Determine the (x, y) coordinate at the center of the cell enclosing the given text.  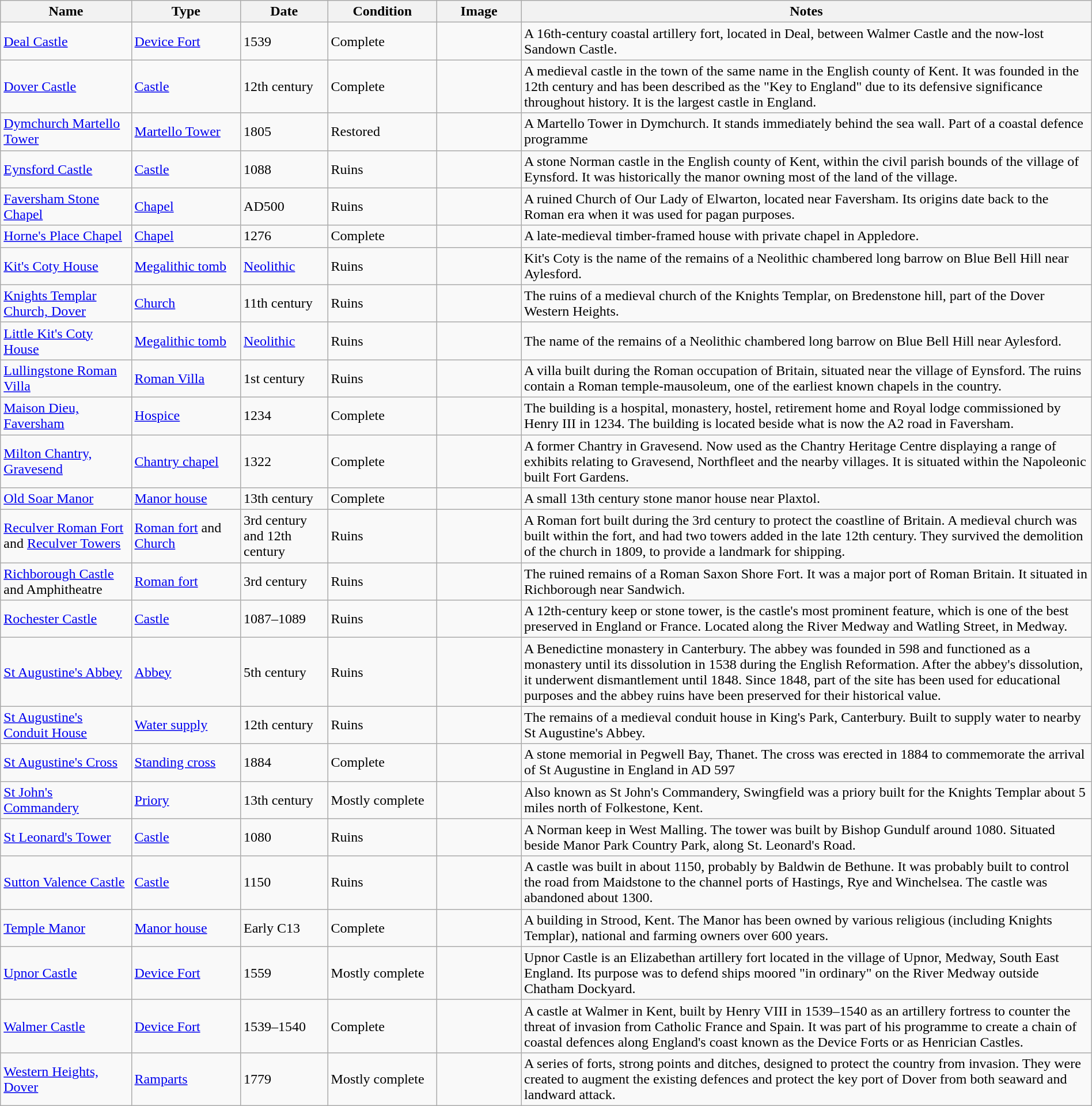
11th century (285, 303)
3rd century and 12th century (285, 536)
Dymchurch Martello Tower (66, 131)
1150 (285, 882)
Kit's Coty House (66, 266)
Milton Chantry, Gravesend (66, 461)
A small 13th century stone manor house near Plaxtol. (806, 499)
Hospice (185, 416)
Lullingstone Roman Villa (66, 378)
1805 (285, 131)
A Norman keep in West Malling. The tower was built by Bishop Gundulf around 1080. Situated beside Manor Park Country Park, along St. Leonard's Road. (806, 838)
Richborough Castle and Amphitheatre (66, 582)
Restored (382, 131)
Type (185, 12)
1234 (285, 416)
A Martello Tower in Dymchurch. It stands immediately behind the sea wall. Part of a coastal defence programme (806, 131)
1539 (285, 41)
Western Heights, Dover (66, 1079)
Rochester Castle (66, 619)
St Augustine's Abbey (66, 672)
Old Soar Manor (66, 499)
1559 (285, 973)
AD500 (285, 206)
Date (285, 12)
Faversham Stone Chapel (66, 206)
Horne's Place Chapel (66, 236)
1779 (285, 1079)
Upnor Castle (66, 973)
The remains of a medieval conduit house in King's Park, Canterbury. Built to supply water to nearby St Augustine's Abbey. (806, 725)
Roman fort and Church (185, 536)
1080 (285, 838)
3rd century (285, 582)
Sutton Valence Castle (66, 882)
Image (479, 12)
Name (66, 12)
1276 (285, 236)
Condition (382, 12)
Standing cross (185, 763)
1539–1540 (285, 1026)
1st century (285, 378)
Little Kit's Coty House (66, 341)
Roman Villa (185, 378)
Eynsford Castle (66, 169)
Early C13 (285, 927)
Dover Castle (66, 86)
St Augustine's Cross (66, 763)
Water supply (185, 725)
Temple Manor (66, 927)
The name of the remains of a Neolithic chambered long barrow on Blue Bell Hill near Aylesford. (806, 341)
A late-medieval timber-framed house with private chapel in Appledore. (806, 236)
Martello Tower (185, 131)
Chantry chapel (185, 461)
The ruins of a medieval church of the Knights Templar, on Bredenstone hill, part of the Dover Western Heights. (806, 303)
Maison Dieu, Faversham (66, 416)
Walmer Castle (66, 1026)
A ruined Church of Our Lady of Elwarton, located near Faversham. Its origins date back to the Roman era when it was used for pagan purposes. (806, 206)
A building in Strood, Kent. The Manor has been owned by various religious (including Knights Templar), national and farming owners over 600 years. (806, 927)
Deal Castle (66, 41)
Knights Templar Church, Dover (66, 303)
Ramparts (185, 1079)
1088 (285, 169)
Reculver Roman Fort and Reculver Towers (66, 536)
St Leonard's Tower (66, 838)
The ruined remains of a Roman Saxon Shore Fort. It was a major port of Roman Britain. It situated in Richborough near Sandwich. (806, 582)
Abbey (185, 672)
Priory (185, 800)
St John's Commandery (66, 800)
Notes (806, 12)
1884 (285, 763)
A 16th-century coastal artillery fort, located in Deal, between Walmer Castle and the now-lost Sandown Castle. (806, 41)
Church (185, 303)
1322 (285, 461)
A stone memorial in Pegwell Bay, Thanet. The cross was erected in 1884 to commemorate the arrival of St Augustine in England in AD 597 (806, 763)
1087–1089 (285, 619)
Roman fort (185, 582)
Kit's Coty is the name of the remains of a Neolithic chambered long barrow on Blue Bell Hill near Aylesford. (806, 266)
St Augustine's Conduit House (66, 725)
5th century (285, 672)
Also known as St John's Commandery, Swingfield was a priory built for the Knights Templar about 5 miles north of Folkestone, Kent. (806, 800)
